Find where the given text appears and provide that cell's center as [X, Y] coordinate. 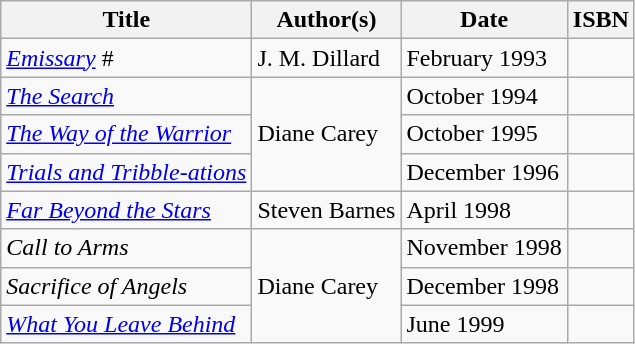
Steven Barnes [326, 210]
The Search [126, 96]
October 1994 [484, 96]
Call to Arms [126, 248]
The Way of the Warrior [126, 134]
What You Leave Behind [126, 324]
December 1998 [484, 286]
Title [126, 20]
June 1999 [484, 324]
February 1993 [484, 58]
April 1998 [484, 210]
Author(s) [326, 20]
J. M. Dillard [326, 58]
Date [484, 20]
November 1998 [484, 248]
ISBN [600, 20]
December 1996 [484, 172]
October 1995 [484, 134]
Trials and Tribble-ations [126, 172]
Far Beyond the Stars [126, 210]
Emissary # [126, 58]
Sacrifice of Angels [126, 286]
